Scan for the cell matching the given text and deliver its (X, Y) coordinate at center. 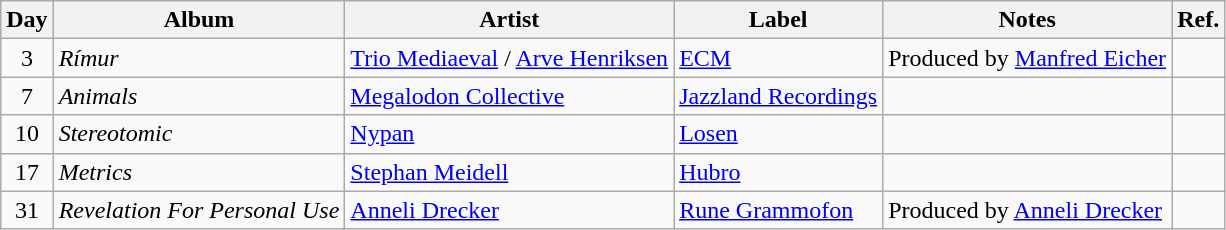
3 (27, 58)
Label (778, 20)
Day (27, 20)
Nypan (510, 134)
Rune Grammofon (778, 210)
Anneli Drecker (510, 210)
Album (199, 20)
Stereotomic (199, 134)
7 (27, 96)
Stephan Meidell (510, 172)
Revelation For Personal Use (199, 210)
ECM (778, 58)
Metrics (199, 172)
Produced by Anneli Drecker (1028, 210)
Produced by Manfred Eicher (1028, 58)
10 (27, 134)
Jazzland Recordings (778, 96)
17 (27, 172)
Trio Mediaeval / Arve Henriksen (510, 58)
Notes (1028, 20)
Animals (199, 96)
Artist (510, 20)
Losen (778, 134)
Rímur (199, 58)
31 (27, 210)
Ref. (1198, 20)
Megalodon Collective (510, 96)
Hubro (778, 172)
